Locate the cell with the specified text and output its [x, y] center coordinate. 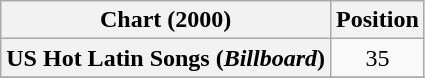
35 [378, 58]
US Hot Latin Songs (Billboard) [166, 58]
Chart (2000) [166, 20]
Position [378, 20]
